Pinpoint the cell where the given text exists, returning its [X, Y] midpoint coordinate. 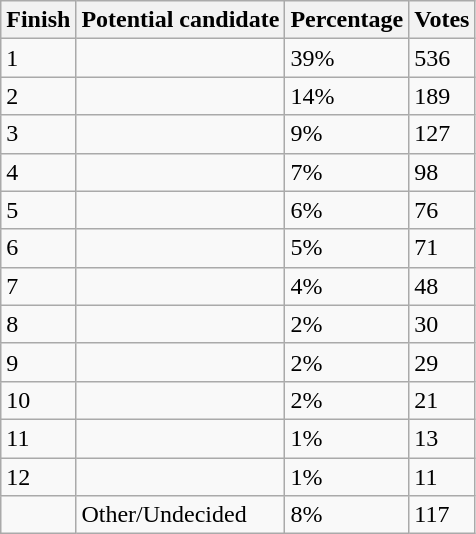
71 [442, 248]
98 [442, 172]
29 [442, 362]
13 [442, 438]
6% [347, 210]
48 [442, 286]
3 [38, 134]
2 [38, 96]
6 [38, 248]
4% [347, 286]
39% [347, 58]
Potential candidate [180, 20]
189 [442, 96]
Finish [38, 20]
8% [347, 515]
8 [38, 324]
12 [38, 477]
Percentage [347, 20]
Votes [442, 20]
9% [347, 134]
117 [442, 515]
30 [442, 324]
14% [347, 96]
Other/Undecided [180, 515]
536 [442, 58]
7 [38, 286]
21 [442, 400]
9 [38, 362]
4 [38, 172]
10 [38, 400]
76 [442, 210]
5% [347, 248]
7% [347, 172]
1 [38, 58]
5 [38, 210]
127 [442, 134]
